Provide the [X, Y] coordinate of the cell's center where the given text is located.  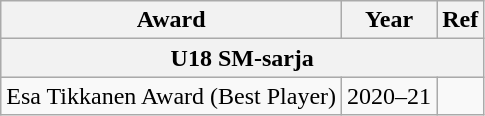
Year [390, 20]
U18 SM-sarja [242, 58]
Award [172, 20]
Ref [460, 20]
Esa Tikkanen Award (Best Player) [172, 96]
2020–21 [390, 96]
